Return (X, Y) of the center of cell containing provided text 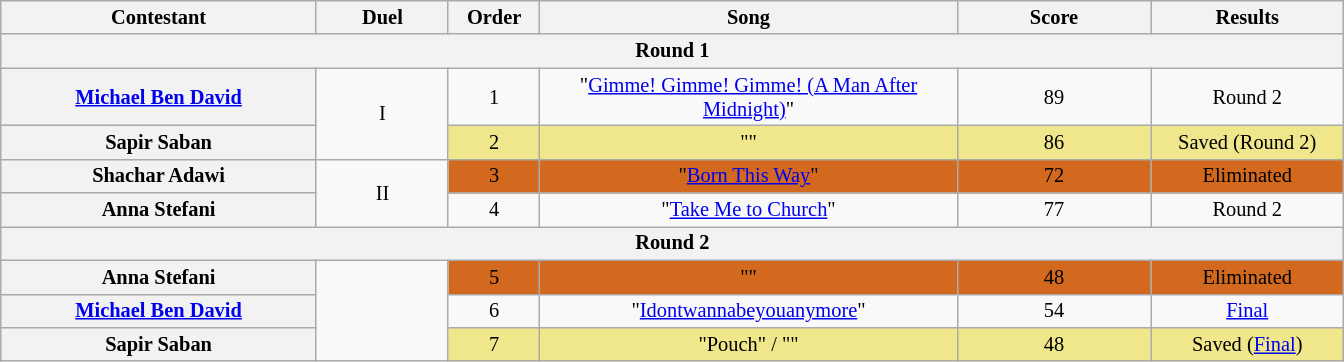
Contestant (159, 17)
Song (749, 17)
Score (1054, 17)
2 (494, 142)
89 (1054, 97)
3 (494, 176)
72 (1054, 176)
Saved (Final) (1248, 344)
4 (494, 210)
77 (1054, 210)
I (382, 114)
"Gimme! Gimme! Gimme! (A Man After Midnight)" (749, 97)
Results (1248, 17)
II (382, 192)
1 (494, 97)
5 (494, 277)
"Take Me to Church" (749, 210)
"Pouch" / "" (749, 344)
"Idontwannabeyouanymore" (749, 311)
Shachar Adawi (159, 176)
Duel (382, 17)
Order (494, 17)
Final (1248, 311)
54 (1054, 311)
6 (494, 311)
"Born This Way" (749, 176)
86 (1054, 142)
Round 1 (672, 51)
Saved (Round 2) (1248, 142)
7 (494, 344)
